Identify which cell holds the provided text, then report its (X, Y) central coordinate. 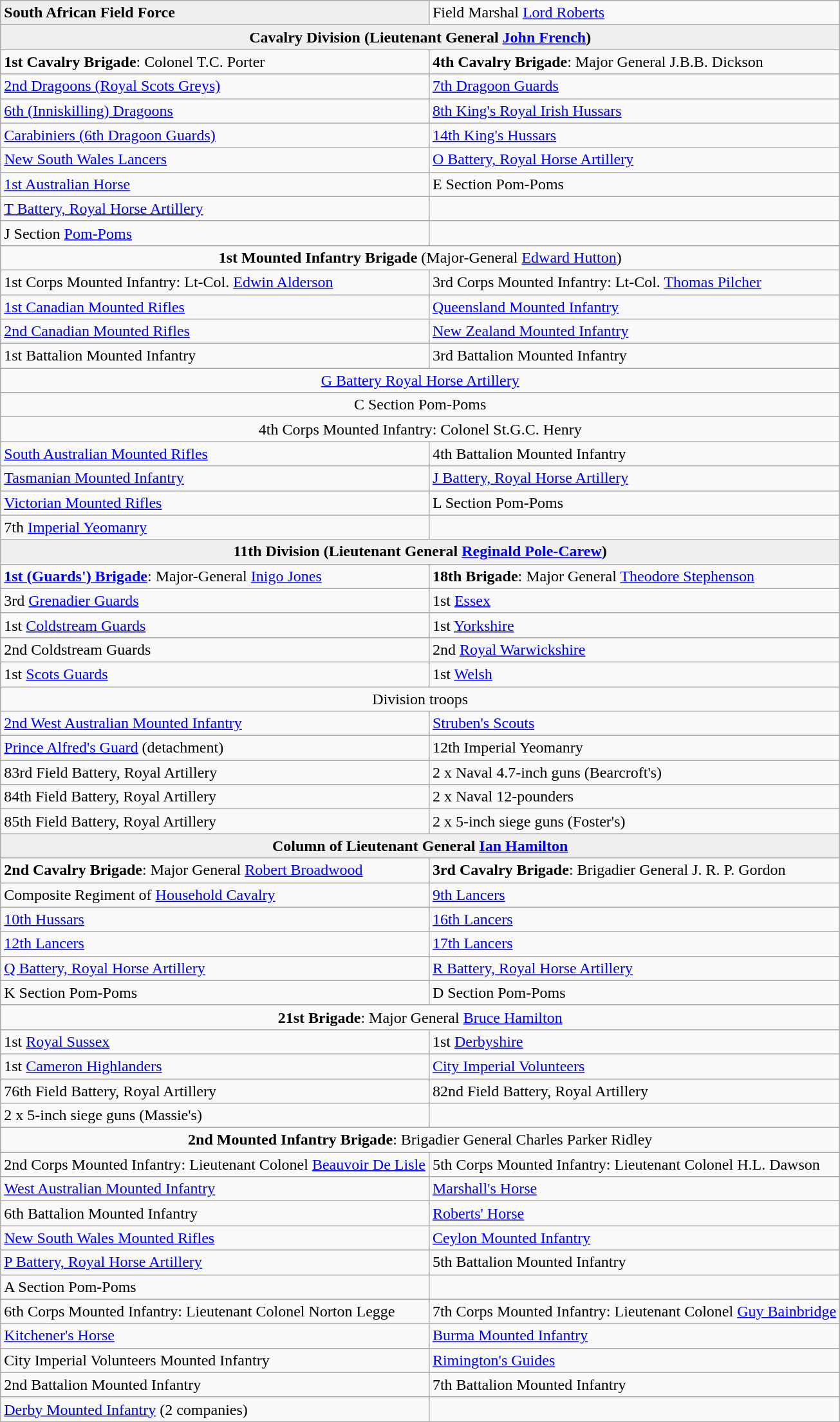
14th King's Hussars (634, 135)
84th Field Battery, Royal Artillery (215, 797)
Marshall's Horse (634, 1189)
10th Hussars (215, 919)
Struben's Scouts (634, 724)
1st Scots Guards (215, 674)
South African Field Force (215, 13)
P Battery, Royal Horse Artillery (215, 1262)
West Australian Mounted Infantry (215, 1189)
1st (Guards') Brigade: Major-General Inigo Jones (215, 576)
City Imperial Volunteers (634, 1066)
L Section Pom-Poms (634, 503)
1st Yorkshire (634, 625)
12th Lancers (215, 944)
Q Battery, Royal Horse Artillery (215, 968)
2nd Battalion Mounted Infantry (215, 1385)
C Section Pom-Poms (420, 405)
9th Lancers (634, 895)
2nd Dragoons (Royal Scots Greys) (215, 86)
3rd Grenadier Guards (215, 601)
82nd Field Battery, Royal Artillery (634, 1091)
1st Derbyshire (634, 1042)
J Section Pom-Poms (215, 233)
Division troops (420, 698)
A Section Pom-Poms (215, 1287)
Field Marshal Lord Roberts (634, 13)
South Australian Mounted Rifles (215, 454)
O Battery, Royal Horse Artillery (634, 160)
1st Mounted Infantry Brigade (Major-General Edward Hutton) (420, 257)
2 x Naval 4.7-inch guns (Bearcroft's) (634, 772)
83rd Field Battery, Royal Artillery (215, 772)
16th Lancers (634, 919)
1st Welsh (634, 674)
1st Royal Sussex (215, 1042)
Roberts' Horse (634, 1213)
76th Field Battery, Royal Artillery (215, 1091)
Queensland Mounted Infantry (634, 307)
4th Battalion Mounted Infantry (634, 454)
2nd Royal Warwickshire (634, 650)
17th Lancers (634, 944)
12th Imperial Yeomanry (634, 748)
2nd Corps Mounted Infantry: Lieutenant Colonel Beauvoir De Lisle (215, 1165)
2 x 5-inch siege guns (Massie's) (215, 1116)
New Zealand Mounted Infantry (634, 332)
2 x Naval 12-pounders (634, 797)
Carabiniers (6th Dragoon Guards) (215, 135)
1st Cavalry Brigade: Colonel T.C. Porter (215, 62)
Rimington's Guides (634, 1360)
Column of Lieutenant General Ian Hamilton (420, 846)
7th Corps Mounted Infantry: Lieutenant Colonel Guy Bainbridge (634, 1311)
Ceylon Mounted Infantry (634, 1238)
Victorian Mounted Rifles (215, 503)
3rd Cavalry Brigade: Brigadier General J. R. P. Gordon (634, 870)
2 x 5-inch siege guns (Foster's) (634, 821)
Kitchener's Horse (215, 1336)
6th Battalion Mounted Infantry (215, 1213)
3rd Corps Mounted Infantry: Lt-Col. Thomas Pilcher (634, 282)
5th Battalion Mounted Infantry (634, 1262)
6th Corps Mounted Infantry: Lieutenant Colonel Norton Legge (215, 1311)
Prince Alfred's Guard (detachment) (215, 748)
R Battery, Royal Horse Artillery (634, 968)
K Section Pom-Poms (215, 993)
7th Dragoon Guards (634, 86)
New South Wales Mounted Rifles (215, 1238)
2nd Mounted Infantry Brigade: Brigadier General Charles Parker Ridley (420, 1140)
Tasmanian Mounted Infantry (215, 478)
11th Division (Lieutenant General Reginald Pole-Carew) (420, 552)
7th Imperial Yeomanry (215, 527)
G Battery Royal Horse Artillery (420, 380)
Derby Mounted Infantry (2 companies) (215, 1409)
1st Cameron Highlanders (215, 1066)
1st Corps Mounted Infantry: Lt-Col. Edwin Alderson (215, 282)
2nd Canadian Mounted Rifles (215, 332)
3rd Battalion Mounted Infantry (634, 356)
New South Wales Lancers (215, 160)
Cavalry Division (Lieutenant General John French) (420, 37)
6th (Inniskilling) Dragoons (215, 111)
21st Brigade: Major General Bruce Hamilton (420, 1017)
J Battery, Royal Horse Artillery (634, 478)
5th Corps Mounted Infantry: Lieutenant Colonel H.L. Dawson (634, 1165)
4th Cavalry Brigade: Major General J.B.B. Dickson (634, 62)
2nd Coldstream Guards (215, 650)
1st Coldstream Guards (215, 625)
1st Australian Horse (215, 184)
Burma Mounted Infantry (634, 1336)
T Battery, Royal Horse Artillery (215, 209)
2nd West Australian Mounted Infantry (215, 724)
1st Battalion Mounted Infantry (215, 356)
85th Field Battery, Royal Artillery (215, 821)
E Section Pom-Poms (634, 184)
18th Brigade: Major General Theodore Stephenson (634, 576)
D Section Pom-Poms (634, 993)
Composite Regiment of Household Cavalry (215, 895)
4th Corps Mounted Infantry: Colonel St.G.C. Henry (420, 429)
8th King's Royal Irish Hussars (634, 111)
2nd Cavalry Brigade: Major General Robert Broadwood (215, 870)
City Imperial Volunteers Mounted Infantry (215, 1360)
7th Battalion Mounted Infantry (634, 1385)
1st Canadian Mounted Rifles (215, 307)
1st Essex (634, 601)
